Return the [X, Y] coordinate for the center point of the cell that contains the specified text.  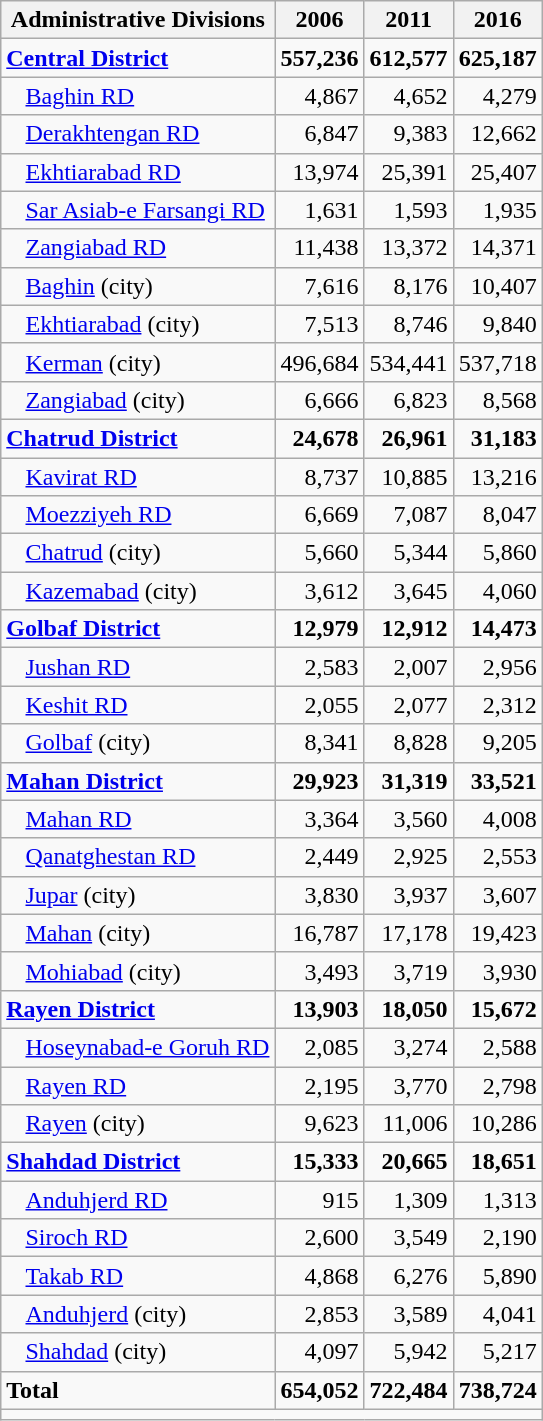
3,930 [498, 971]
8,746 [408, 324]
5,660 [320, 553]
31,319 [408, 781]
8,568 [498, 400]
722,484 [408, 1390]
534,441 [408, 362]
1,309 [408, 1200]
12,662 [498, 134]
25,391 [408, 172]
Kavirat RD [138, 477]
Shahdad (city) [138, 1352]
1,593 [408, 210]
2,925 [408, 857]
Keshit RD [138, 705]
3,612 [320, 591]
3,560 [408, 819]
4,097 [320, 1352]
Jushan RD [138, 667]
Rayen RD [138, 1085]
2,077 [408, 705]
3,719 [408, 971]
13,974 [320, 172]
Ekhtiarabad (city) [138, 324]
15,672 [498, 1009]
16,787 [320, 933]
Administrative Divisions [138, 20]
18,651 [498, 1162]
Rayen District [138, 1009]
5,890 [498, 1276]
10,885 [408, 477]
2,007 [408, 667]
3,364 [320, 819]
2,798 [498, 1085]
12,979 [320, 629]
Kerman (city) [138, 362]
6,666 [320, 400]
2011 [408, 20]
3,549 [408, 1238]
33,521 [498, 781]
14,473 [498, 629]
Anduhjerd RD [138, 1200]
7,513 [320, 324]
15,333 [320, 1162]
8,737 [320, 477]
13,372 [408, 248]
2,600 [320, 1238]
2,588 [498, 1047]
8,176 [408, 286]
9,383 [408, 134]
20,665 [408, 1162]
4,279 [498, 96]
537,718 [498, 362]
6,669 [320, 515]
25,407 [498, 172]
7,616 [320, 286]
9,840 [498, 324]
4,652 [408, 96]
Chatrud District [138, 438]
5,860 [498, 553]
612,577 [408, 58]
2,553 [498, 857]
Mahan (city) [138, 933]
Total [138, 1390]
3,607 [498, 895]
Zangiabad (city) [138, 400]
2,195 [320, 1085]
2,449 [320, 857]
Kazemabad (city) [138, 591]
8,828 [408, 743]
2,583 [320, 667]
Mohiabad (city) [138, 971]
1,935 [498, 210]
12,912 [408, 629]
11,438 [320, 248]
Golbaf District [138, 629]
3,830 [320, 895]
1,313 [498, 1200]
4,008 [498, 819]
11,006 [408, 1124]
26,961 [408, 438]
5,217 [498, 1352]
3,274 [408, 1047]
13,216 [498, 477]
Ekhtiarabad RD [138, 172]
9,623 [320, 1124]
Jupar (city) [138, 895]
7,087 [408, 515]
557,236 [320, 58]
3,493 [320, 971]
4,867 [320, 96]
29,923 [320, 781]
Rayen (city) [138, 1124]
2,956 [498, 667]
915 [320, 1200]
2006 [320, 20]
Mahan District [138, 781]
Qanatghestan RD [138, 857]
6,823 [408, 400]
Hoseynabad-e Goruh RD [138, 1047]
4,868 [320, 1276]
Baghin (city) [138, 286]
13,903 [320, 1009]
Derakhtengan RD [138, 134]
10,407 [498, 286]
Zangiabad RD [138, 248]
Baghin RD [138, 96]
2,190 [498, 1238]
Sar Asiab-e Farsangi RD [138, 210]
9,205 [498, 743]
Shahdad District [138, 1162]
2,853 [320, 1314]
Chatrud (city) [138, 553]
654,052 [320, 1390]
14,371 [498, 248]
8,341 [320, 743]
17,178 [408, 933]
2016 [498, 20]
6,847 [320, 134]
2,085 [320, 1047]
Anduhjerd (city) [138, 1314]
18,050 [408, 1009]
3,645 [408, 591]
6,276 [408, 1276]
496,684 [320, 362]
3,770 [408, 1085]
Takab RD [138, 1276]
8,047 [498, 515]
19,423 [498, 933]
5,344 [408, 553]
738,724 [498, 1390]
Moezziyeh RD [138, 515]
3,589 [408, 1314]
4,060 [498, 591]
1,631 [320, 210]
5,942 [408, 1352]
Siroch RD [138, 1238]
24,678 [320, 438]
31,183 [498, 438]
10,286 [498, 1124]
2,055 [320, 705]
4,041 [498, 1314]
Mahan RD [138, 819]
3,937 [408, 895]
Central District [138, 58]
625,187 [498, 58]
2,312 [498, 705]
Golbaf (city) [138, 743]
